For the text-containing cell, return its midpoint in (x, y) coordinate format. 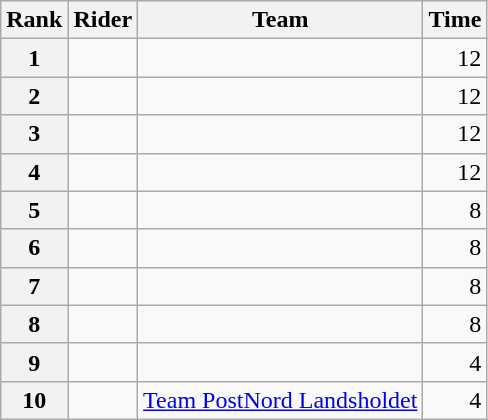
10 (34, 400)
6 (34, 248)
Rank (34, 20)
Team PostNord Landsholdet (280, 400)
1 (34, 58)
Time (455, 20)
Rider (103, 20)
7 (34, 286)
2 (34, 96)
Team (280, 20)
5 (34, 210)
9 (34, 362)
3 (34, 134)
